Detect which cell encompasses the target text, then output its [X, Y] center coordinate. 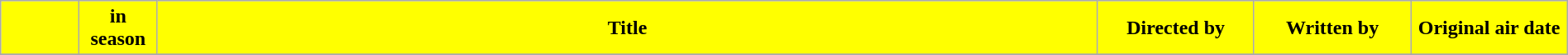
Original air date [1489, 28]
Written by [1331, 28]
Title [627, 28]
Directed by [1176, 28]
in season [117, 28]
